Capture the cell that displays the provided text and extract its (x, y) central coordinate. 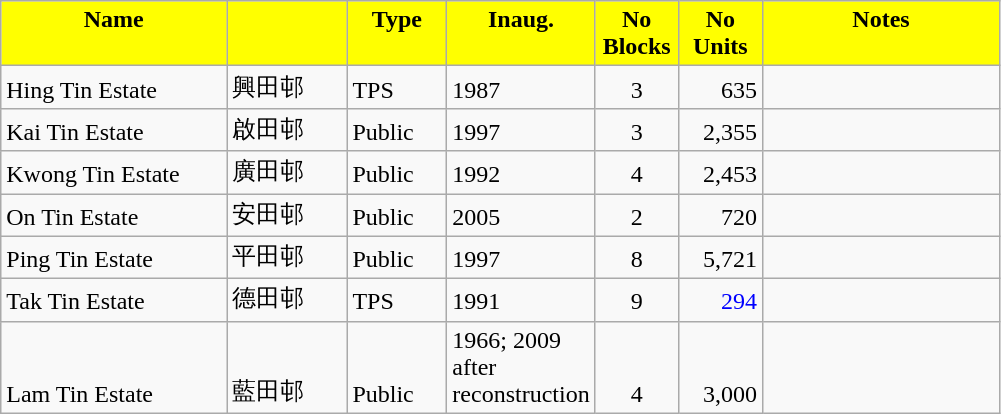
藍田邨 (287, 367)
1966; 2009 after reconstruction (521, 367)
On Tin Estate (114, 216)
平田邨 (287, 258)
Notes (880, 34)
2,453 (720, 172)
Ping Tin Estate (114, 258)
8 (636, 258)
Type (397, 34)
德田邨 (287, 300)
1987 (521, 88)
1991 (521, 300)
Tak Tin Estate (114, 300)
安田邨 (287, 216)
2005 (521, 216)
Inaug. (521, 34)
廣田邨 (287, 172)
No Blocks (636, 34)
5,721 (720, 258)
635 (720, 88)
1992 (521, 172)
Lam Tin Estate (114, 367)
Kai Tin Estate (114, 130)
720 (720, 216)
No Units (720, 34)
啟田邨 (287, 130)
興田邨 (287, 88)
9 (636, 300)
Kwong Tin Estate (114, 172)
3,000 (720, 367)
Name (114, 34)
2 (636, 216)
294 (720, 300)
2,355 (720, 130)
Hing Tin Estate (114, 88)
